Detect which cell encompasses the target text, then output its [x, y] center coordinate. 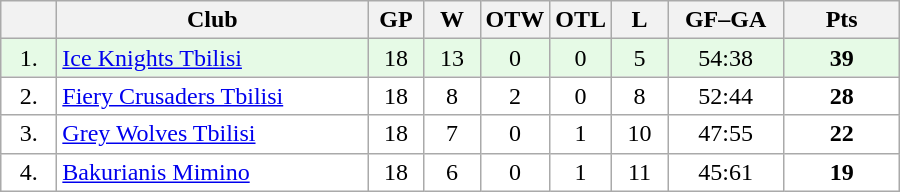
52:44 [726, 96]
7 [452, 134]
39 [842, 58]
2 [515, 96]
Bakurianis Mimino [212, 172]
GP [396, 20]
2. [29, 96]
1. [29, 58]
Grey Wolves Tbilisi [212, 134]
6 [452, 172]
4. [29, 172]
OTW [515, 20]
45:61 [726, 172]
13 [452, 58]
L [640, 20]
47:55 [726, 134]
22 [842, 134]
28 [842, 96]
W [452, 20]
11 [640, 172]
Pts [842, 20]
3. [29, 134]
Fiery Crusaders Tbilisi [212, 96]
19 [842, 172]
Club [212, 20]
10 [640, 134]
54:38 [726, 58]
Ice Knights Tbilisi [212, 58]
OTL [581, 20]
GF–GA [726, 20]
5 [640, 58]
